Pinpoint the cell where the given text exists, returning its [X, Y] midpoint coordinate. 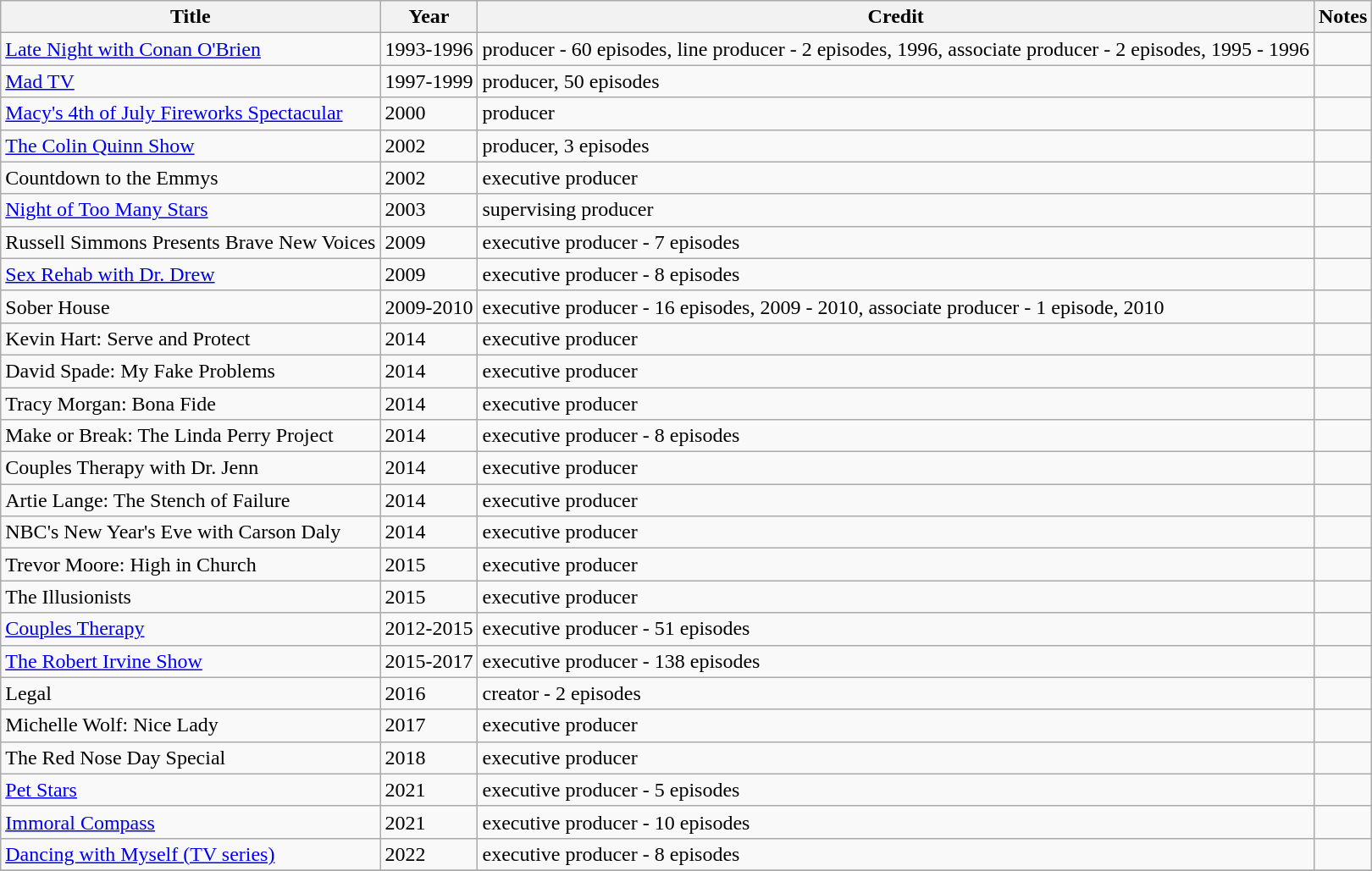
Mad TV [191, 81]
The Illusionists [191, 597]
Title [191, 17]
Macy's 4th of July Fireworks Spectacular [191, 113]
supervising producer [896, 210]
Artie Lange: The Stench of Failure [191, 500]
Make or Break: The Linda Perry Project [191, 436]
producer - 60 episodes, line producer - 2 episodes, 1996, associate producer - 2 episodes, 1995 - 1996 [896, 49]
Kevin Hart: Serve and Protect [191, 339]
Pet Stars [191, 790]
2012-2015 [429, 629]
2018 [429, 758]
1993-1996 [429, 49]
Immoral Compass [191, 822]
executive producer - 5 episodes [896, 790]
producer, 3 episodes [896, 146]
Couples Therapy with Dr. Jenn [191, 468]
Notes [1342, 17]
2016 [429, 693]
Tracy Morgan: Bona Fide [191, 404]
creator - 2 episodes [896, 693]
Couples Therapy [191, 629]
The Red Nose Day Special [191, 758]
executive producer - 51 episodes [896, 629]
Russell Simmons Presents Brave New Voices [191, 242]
Countdown to the Emmys [191, 178]
Legal [191, 693]
Sex Rehab with Dr. Drew [191, 274]
producer, 50 episodes [896, 81]
executive producer - 7 episodes [896, 242]
2017 [429, 725]
The Colin Quinn Show [191, 146]
executive producer - 16 episodes, 2009 - 2010, associate producer - 1 episode, 2010 [896, 306]
Night of Too Many Stars [191, 210]
Trevor Moore: High in Church [191, 565]
executive producer - 10 episodes [896, 822]
producer [896, 113]
2003 [429, 210]
Dancing with Myself (TV series) [191, 854]
Year [429, 17]
Sober House [191, 306]
Late Night with Conan O'Brien [191, 49]
The Robert Irvine Show [191, 661]
executive producer - 138 episodes [896, 661]
2000 [429, 113]
David Spade: My Fake Problems [191, 371]
1997-1999 [429, 81]
Credit [896, 17]
2015-2017 [429, 661]
Michelle Wolf: Nice Lady [191, 725]
2022 [429, 854]
2009-2010 [429, 306]
NBC's New Year's Eve with Carson Daly [191, 532]
